Return [X, Y] of the center of cell containing provided text 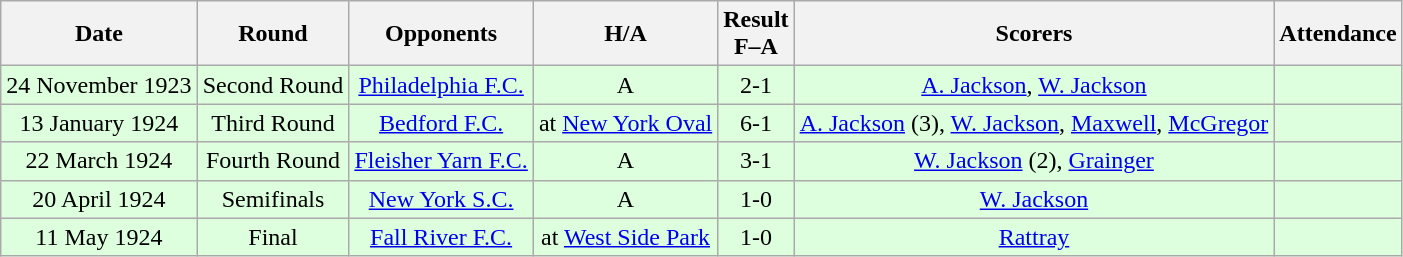
Bedford F.C. [441, 123]
Second Round [273, 85]
Date [99, 34]
Fall River F.C. [441, 237]
at West Side Park [625, 237]
A. Jackson (3), W. Jackson, Maxwell, McGregor [1034, 123]
New York S.C. [441, 199]
Opponents [441, 34]
22 March 1924 [99, 161]
Final [273, 237]
ResultF–A [756, 34]
3-1 [756, 161]
A. Jackson, W. Jackson [1034, 85]
Semifinals [273, 199]
W. Jackson [1034, 199]
Scorers [1034, 34]
13 January 1924 [99, 123]
Philadelphia F.C. [441, 85]
Rattray [1034, 237]
W. Jackson (2), Grainger [1034, 161]
at New York Oval [625, 123]
Fleisher Yarn F.C. [441, 161]
24 November 1923 [99, 85]
11 May 1924 [99, 237]
Fourth Round [273, 161]
2-1 [756, 85]
H/A [625, 34]
Third Round [273, 123]
6-1 [756, 123]
Attendance [1338, 34]
Round [273, 34]
20 April 1924 [99, 199]
